From the cell containing the given text, extract its center point as [X, Y] coordinate. 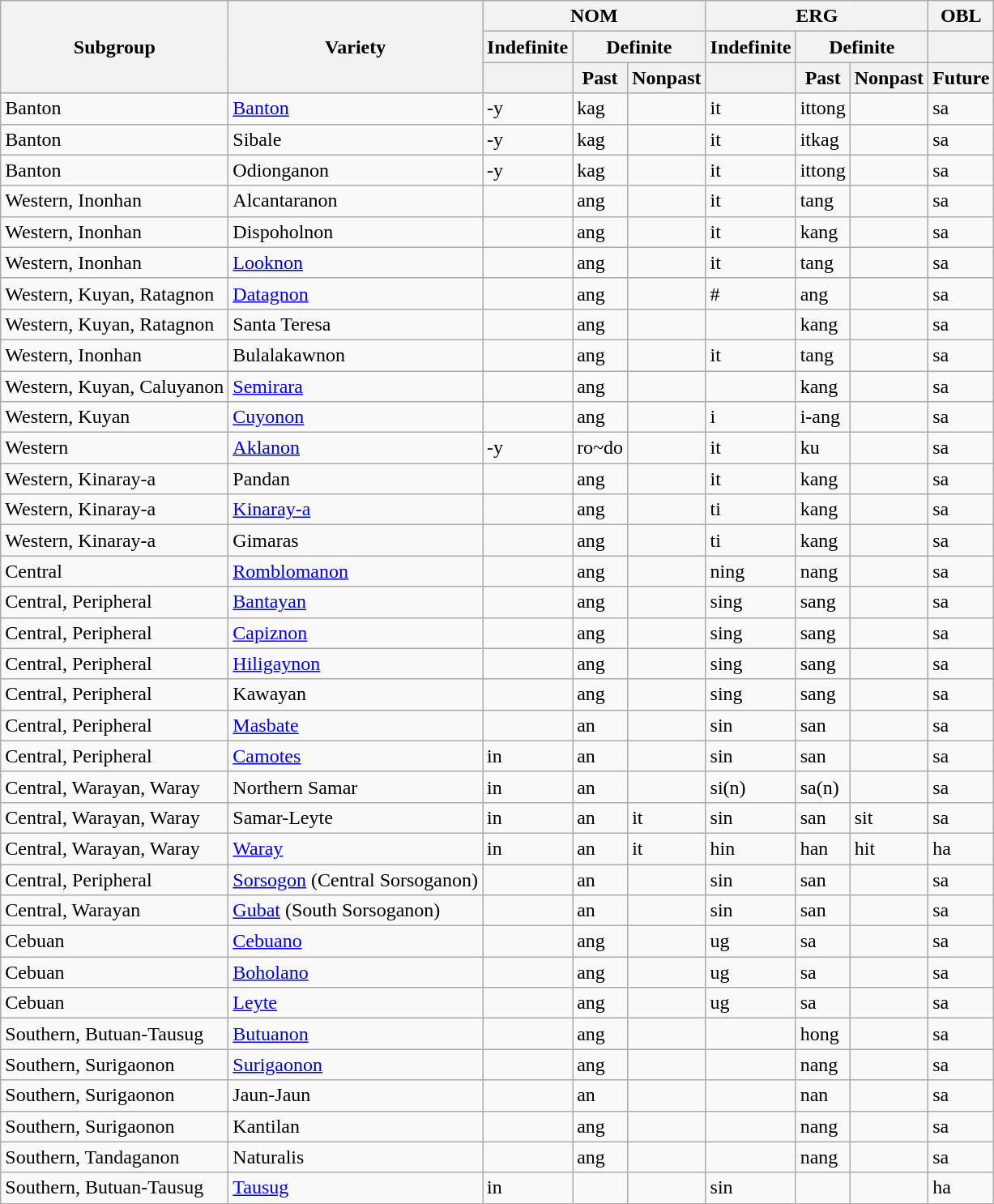
sa(n) [823, 787]
Santa Teresa [356, 324]
Semirara [356, 386]
Subgroup [115, 47]
Datagnon [356, 293]
Western, Kuyan [115, 417]
Romblomanon [356, 571]
Aklanon [356, 448]
Looknon [356, 263]
ro~do [600, 448]
ku [823, 448]
Kantilan [356, 1126]
Sibale [356, 139]
Tausug [356, 1188]
Gimaras [356, 540]
Southern, Tandaganon [115, 1157]
# [750, 293]
Butuanon [356, 1034]
Leyte [356, 1003]
Western [115, 448]
Pandan [356, 479]
i [750, 417]
Kinaray-a [356, 510]
han [823, 848]
Central, Warayan [115, 911]
sit [889, 818]
Cebuano [356, 941]
Bulalakawnon [356, 355]
Hiligaynon [356, 664]
Jaun-Jaun [356, 1095]
Odionganon [356, 170]
Gubat (South Sorsoganon) [356, 911]
Alcantaranon [356, 201]
Northern Samar [356, 787]
Bantayan [356, 602]
Variety [356, 47]
Waray [356, 848]
hong [823, 1034]
nan [823, 1095]
hin [750, 848]
hit [889, 848]
NOM [595, 16]
ERG [817, 16]
Boholano [356, 972]
Western, Kuyan, Caluyanon [115, 386]
Kawayan [356, 694]
i-ang [823, 417]
Naturalis [356, 1157]
Central [115, 571]
ning [750, 571]
Sorsogon (Central Sorsoganon) [356, 879]
si(n) [750, 787]
Future [961, 78]
Masbate [356, 725]
Surigaonon [356, 1065]
Dispoholnon [356, 232]
Samar-Leyte [356, 818]
Cuyonon [356, 417]
OBL [961, 16]
Camotes [356, 756]
Capiznon [356, 633]
itkag [823, 139]
